From the cell containing the given text, extract its center point as [X, Y] coordinate. 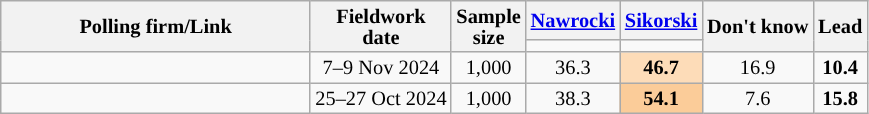
15.8 [840, 98]
54.1 [661, 98]
Samplesize [488, 26]
16.9 [758, 68]
7–9 Nov 2024 [380, 68]
Lead [840, 26]
36.3 [573, 68]
Don't know [758, 26]
7.6 [758, 98]
46.7 [661, 68]
10.4 [840, 68]
Sikorski [661, 20]
25–27 Oct 2024 [380, 98]
Polling firm/Link [156, 26]
Nawrocki [573, 20]
38.3 [573, 98]
Fieldworkdate [380, 26]
